Return [x, y] of the center of cell containing provided text 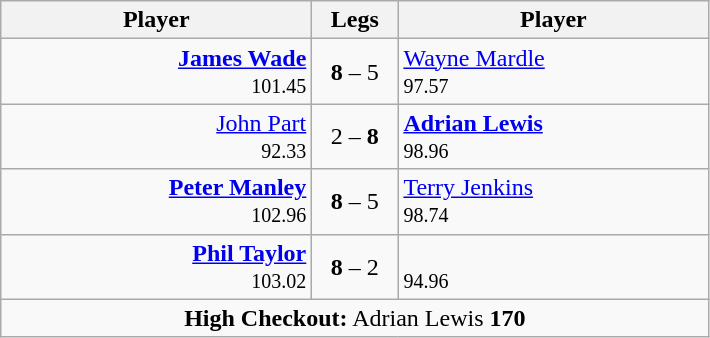
8 – 2 [355, 266]
Legs [355, 20]
John Part 92.33 [156, 136]
Wayne Mardle 97.57 [554, 72]
James Wade 101.45 [156, 72]
High Checkout: Adrian Lewis 170 [355, 318]
Terry Jenkins 98.74 [554, 202]
Phil Taylor 103.02 [156, 266]
Adrian Lewis 98.96 [554, 136]
94.96 [554, 266]
2 – 8 [355, 136]
Peter Manley 102.96 [156, 202]
